Provide the [X, Y] coordinate of the cell's center where the given text is located.  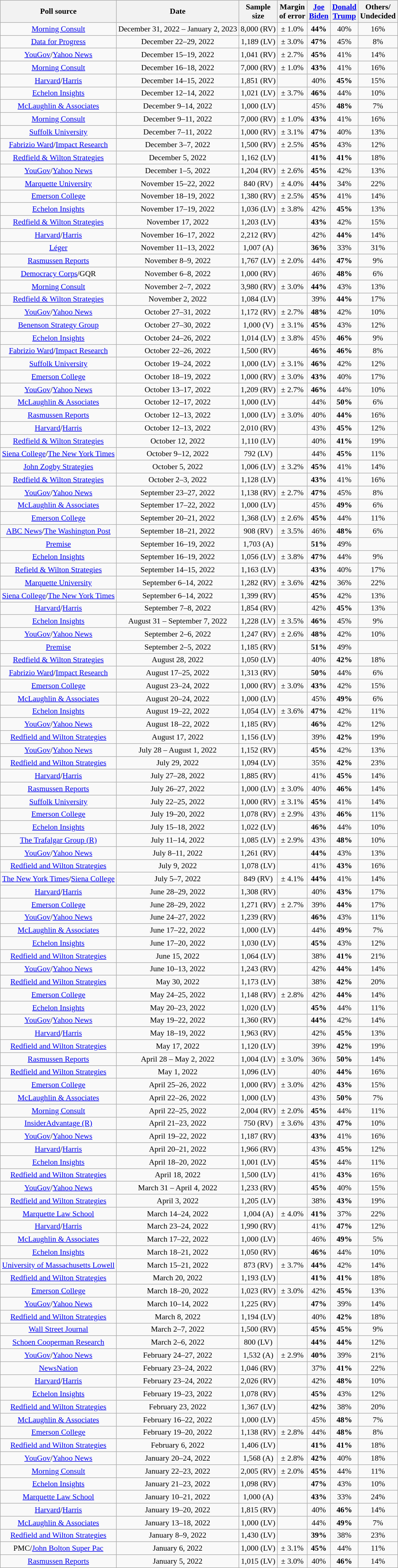
April 28 – May 2, 2022 [178, 1059]
February 6, 2022 [178, 1445]
800 (LV) [258, 1342]
1,004 (LV) [258, 1059]
5% [378, 1239]
John Zogby Strategies [59, 467]
May 19–22, 2022 [178, 1020]
October 12, 2022 [178, 441]
July 19–20, 2022 [178, 814]
35% [319, 763]
October 18–19, 2022 [178, 377]
Democracy Corps/GQR [59, 274]
December 9–11, 2022 [178, 119]
April 18–20, 2022 [178, 1162]
March 10–14, 2022 [178, 1304]
March 2–6, 2022 [178, 1342]
ABC News/The Washington Post [59, 531]
1,120 (LV) [258, 1046]
1,399 (RV) [258, 596]
November 2, 2022 [178, 299]
1,271 (RV) [258, 905]
February 19–23, 2022 [178, 1394]
1,209 (RV) [258, 390]
1,990 (RV) [258, 1226]
January 10–21, 2022 [178, 1497]
1,406 (LV) [258, 1445]
August 18–22, 2022 [178, 724]
1,152 (RV) [258, 750]
July 26–27, 2022 [178, 789]
June 17–20, 2022 [178, 943]
August 17–25, 2022 [178, 673]
3,980 (RV) [258, 287]
July 28 – August 1, 2022 [178, 750]
October 19–24, 2022 [178, 364]
September 2–5, 2022 [178, 647]
October 27–31, 2022 [178, 312]
October 24–26, 2022 [178, 338]
1,568 (A) [258, 1458]
September 17–22, 2022 [178, 505]
July 22–25, 2022 [178, 802]
June 17–22, 2022 [178, 930]
December 7–11, 2022 [178, 132]
January 8–9, 2022 [178, 1535]
1,885 (RV) [258, 776]
2,005 (RV) [258, 1471]
2,010 (RV) [258, 428]
October 5, 2022 [178, 467]
1,851 (RV) [258, 81]
April 22–25, 2022 [178, 1111]
March 31 – April 4, 2022 [178, 1188]
March 23–24, 2022 [178, 1226]
1,128 (LV) [258, 480]
1,854 (RV) [258, 608]
1,000 (A) [258, 1497]
May 1, 2022 [178, 1072]
1,064 (LV) [258, 956]
December 31, 2022 – January 2, 2023 [178, 29]
1,014 (LV) [258, 338]
1,056 (LV) [258, 557]
1,094 (LV) [258, 763]
October 27–30, 2022 [178, 325]
1,022 (LV) [258, 827]
April 19–22, 2022 [178, 1136]
May 18–19, 2022 [178, 1033]
1,021 (LV) [258, 93]
University of Massachusetts Lowell [59, 1265]
December 15–19, 2022 [178, 55]
1,046 (RV) [258, 1368]
1,084 (LV) [258, 299]
1,368 (LV) [258, 518]
March 20, 2022 [178, 1278]
February 16–22, 2022 [178, 1420]
August 31 – September 7, 2022 [178, 621]
August 19–22, 2022 [178, 711]
June 24–27, 2022 [178, 917]
January 21–23, 2022 [178, 1484]
Léger [59, 248]
1,193 (LV) [258, 1278]
September 14–15, 2022 [178, 570]
1,313 (RV) [258, 673]
July 8–11, 2022 [178, 853]
April 18, 2022 [178, 1175]
July 5–7, 2022 [178, 879]
December 14–15, 2022 [178, 81]
February 24–27, 2022 [178, 1355]
1,367 (LV) [258, 1407]
2,212 (RV) [258, 235]
January 19–20, 2022 [178, 1510]
March 18–21, 2022 [178, 1252]
October 9–12, 2022 [178, 454]
1,050 (RV) [258, 1252]
January 22–23, 2022 [178, 1471]
Data for Progress [59, 42]
1,098 (RV) [258, 1484]
Samplesize [258, 12]
1,228 (LV) [258, 621]
1,380 (RV) [258, 196]
October 22–26, 2022 [178, 351]
34% [344, 184]
1,110 (LV) [258, 441]
1,156 (LV) [258, 737]
July 11–14, 2022 [178, 840]
DonaldTrump [344, 12]
June 15, 2022 [178, 956]
Benenson Strategy Group [59, 325]
24% [378, 1497]
December 5, 2022 [178, 158]
1,308 (RV) [258, 892]
± 3.2% [292, 467]
1,020 (LV) [258, 1008]
January 6, 2022 [178, 1548]
1,163 (LV) [258, 570]
May 30, 2022 [178, 982]
January 20–24, 2022 [178, 1458]
2,026 (RV) [258, 1381]
1,767 (LV) [258, 261]
1,189 (LV) [258, 42]
1,078 (LV) [258, 866]
1,532 (A) [258, 1355]
November 18–19, 2022 [178, 196]
1,430 (LV) [258, 1535]
1,162 (LV) [258, 158]
May 17, 2022 [178, 1046]
April 20–21, 2022 [178, 1149]
1,703 (A) [258, 544]
August 23–24, 2022 [178, 686]
January 5, 2022 [178, 1561]
1,015 (LV) [258, 1561]
1,187 (RV) [258, 1136]
December 16–18, 2022 [178, 68]
1,023 (RV) [258, 1291]
September 20–21, 2022 [178, 518]
1,050 (LV) [258, 660]
PMC/John Bolton Super Pac [59, 1548]
February 19–20, 2022 [178, 1432]
1,239 (RV) [258, 917]
March 18–20, 2022 [178, 1291]
1,173 (LV) [258, 982]
September 18–21, 2022 [178, 531]
November 2–7, 2022 [178, 287]
December 1–5, 2022 [178, 171]
Refield & Wilton Strategies [59, 570]
1,007 (A) [258, 248]
840 (RV) [258, 184]
1,004 (A) [258, 1214]
1,001 (LV) [258, 1162]
1,282 (RV) [258, 583]
July 9, 2022 [178, 866]
November 8–9, 2022 [178, 261]
1,006 (LV) [258, 467]
October 13–17, 2022 [178, 390]
October 12–17, 2022 [178, 402]
November 17–19, 2022 [178, 209]
September 2–6, 2022 [178, 634]
December 12–14, 2022 [178, 93]
July 15–18, 2022 [178, 827]
Marginof error [292, 12]
Others/Undecided [378, 12]
1,247 (RV) [258, 634]
1,205 (LV) [258, 1201]
1,054 (LV) [258, 711]
November 11–13, 2022 [178, 248]
March 15–21, 2022 [178, 1265]
1,172 (RV) [258, 312]
1,360 (RV) [258, 1020]
1,194 (LV) [258, 1317]
August 17, 2022 [178, 737]
March 8, 2022 [178, 1317]
June 10–13, 2022 [178, 969]
February 23, 2022 [178, 1407]
March 17–22, 2022 [178, 1239]
July 29, 2022 [178, 763]
1,096 (LV) [258, 1072]
NewsNation [59, 1368]
8,000 (RV) [258, 29]
1,963 (RV) [258, 1033]
1,233 (RV) [258, 1188]
31% [378, 248]
May 20–23, 2022 [178, 1008]
November 6–8, 2022 [178, 274]
792 (LV) [258, 454]
Date [178, 12]
Poll source [59, 12]
September 7–8, 2022 [178, 608]
April 25–26, 2022 [178, 1085]
January 13–18, 2022 [178, 1523]
August 20–24, 2022 [178, 699]
November 16–17, 2022 [178, 235]
May 24–25, 2022 [178, 995]
September 23–27, 2022 [178, 493]
The Trafalgar Group (R) [59, 840]
July 27–28, 2022 [178, 776]
April 21–23, 2022 [178, 1123]
The New York Times/Siena College [59, 879]
1,966 (RV) [258, 1149]
December 22–29, 2022 [178, 42]
1,203 (LV) [258, 222]
March 2–7, 2022 [178, 1329]
2,004 (RV) [258, 1111]
1,000 (V) [258, 325]
December 3–7, 2022 [178, 145]
1,225 (RV) [258, 1304]
1,085 (LV) [258, 840]
873 (RV) [258, 1265]
November 17, 2022 [178, 222]
± 4.1% [292, 879]
908 (RV) [258, 531]
1,030 (LV) [258, 943]
Wall Street Journal [59, 1329]
1,261 (RV) [258, 853]
Schoen Cooperman Research [59, 1342]
1,204 (RV) [258, 171]
August 28, 2022 [178, 660]
1,243 (RV) [258, 969]
750 (RV) [258, 1123]
1,815 (RV) [258, 1510]
1,041 (RV) [258, 55]
1,036 (LV) [258, 209]
December 9–14, 2022 [178, 106]
1,148 (RV) [258, 995]
April 3, 2022 [178, 1201]
October 2–3, 2022 [178, 480]
April 22–26, 2022 [178, 1098]
November 15–22, 2022 [178, 184]
JoeBiden [319, 12]
1,500 (LV) [258, 1175]
InsiderAdvantage (R) [59, 1123]
March 14–24, 2022 [178, 1214]
849 (RV) [258, 879]
